From the cell containing the given text, extract its center point as (X, Y) coordinate. 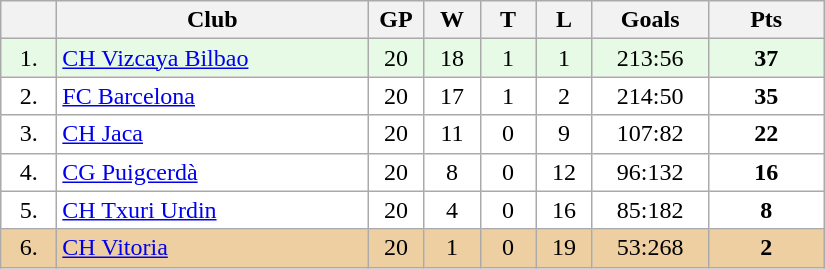
Goals (650, 20)
1. (29, 58)
35 (766, 96)
11 (452, 134)
6. (29, 248)
107:82 (650, 134)
CG Puigcerdà (212, 172)
85:182 (650, 210)
FC Barcelona (212, 96)
CH Jaca (212, 134)
T (508, 20)
12 (564, 172)
3. (29, 134)
CH Txuri Urdin (212, 210)
37 (766, 58)
19 (564, 248)
Pts (766, 20)
2. (29, 96)
W (452, 20)
4 (452, 210)
4. (29, 172)
18 (452, 58)
Club (212, 20)
9 (564, 134)
5. (29, 210)
96:132 (650, 172)
53:268 (650, 248)
214:50 (650, 96)
22 (766, 134)
CH Vitoria (212, 248)
17 (452, 96)
CH Vizcaya Bilbao (212, 58)
L (564, 20)
GP (396, 20)
213:56 (650, 58)
